Detect which cell encompasses the target text, then output its (x, y) center coordinate. 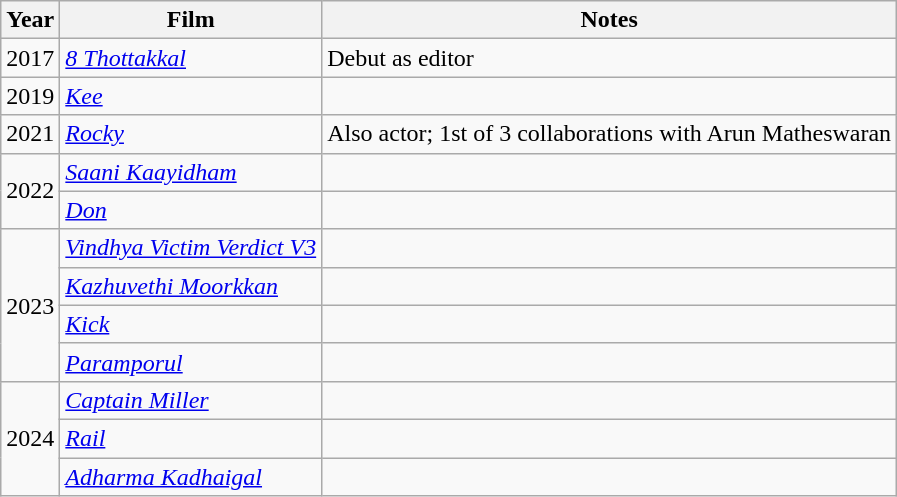
Notes (610, 20)
2022 (30, 191)
Kick (191, 324)
Rail (191, 438)
8 Thottakkal (191, 58)
Year (30, 20)
Captain Miller (191, 400)
Adharma Kadhaigal (191, 477)
2023 (30, 305)
Saani Kaayidham (191, 172)
2017 (30, 58)
Rocky (191, 134)
2019 (30, 96)
Paramporul (191, 362)
2024 (30, 438)
2021 (30, 134)
Also actor; 1st of 3 collaborations with Arun Matheswaran (610, 134)
Kazhuvethi Moorkkan (191, 286)
Don (191, 210)
Debut as editor (610, 58)
Kee (191, 96)
Film (191, 20)
Vindhya Victim Verdict V3 (191, 248)
